Locate the cell with the specified text and output its [X, Y] center coordinate. 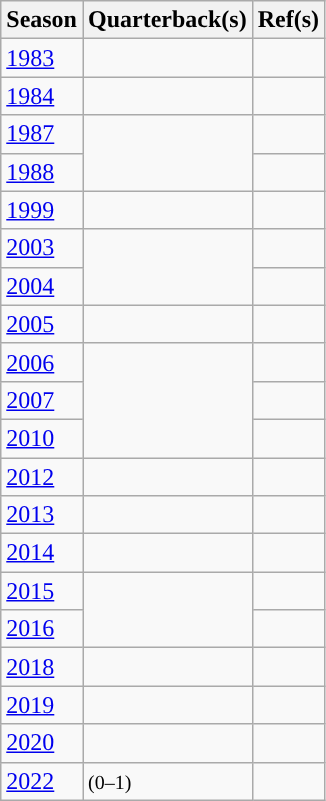
2007 [42, 400]
2006 [42, 362]
2012 [42, 477]
2022 [42, 781]
1988 [42, 172]
1999 [42, 210]
2003 [42, 248]
2014 [42, 553]
Season [42, 20]
Quarterback(s) [167, 20]
2015 [42, 591]
2013 [42, 515]
2004 [42, 286]
2010 [42, 438]
2005 [42, 324]
Ref(s) [288, 20]
2019 [42, 705]
(0–1) [167, 781]
1983 [42, 58]
2018 [42, 667]
2020 [42, 743]
1987 [42, 134]
2016 [42, 629]
1984 [42, 96]
